Provide the (X, Y) coordinate of the cell's center where the given text is located.  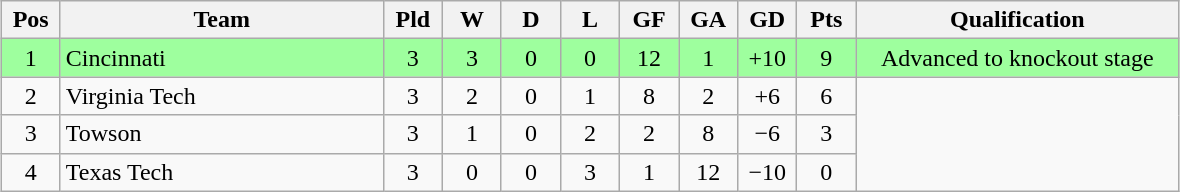
Texas Tech (222, 172)
−10 (768, 172)
4 (30, 172)
D (530, 20)
Pld (412, 20)
GF (650, 20)
GA (708, 20)
9 (826, 58)
W (472, 20)
6 (826, 96)
Pos (30, 20)
Towson (222, 134)
+6 (768, 96)
Qualification (1018, 20)
GD (768, 20)
L (590, 20)
Advanced to knockout stage (1018, 58)
+10 (768, 58)
Team (222, 20)
Virginia Tech (222, 96)
Pts (826, 20)
−6 (768, 134)
Cincinnati (222, 58)
